Provide the [X, Y] coordinate of the cell's center where the given text is located.  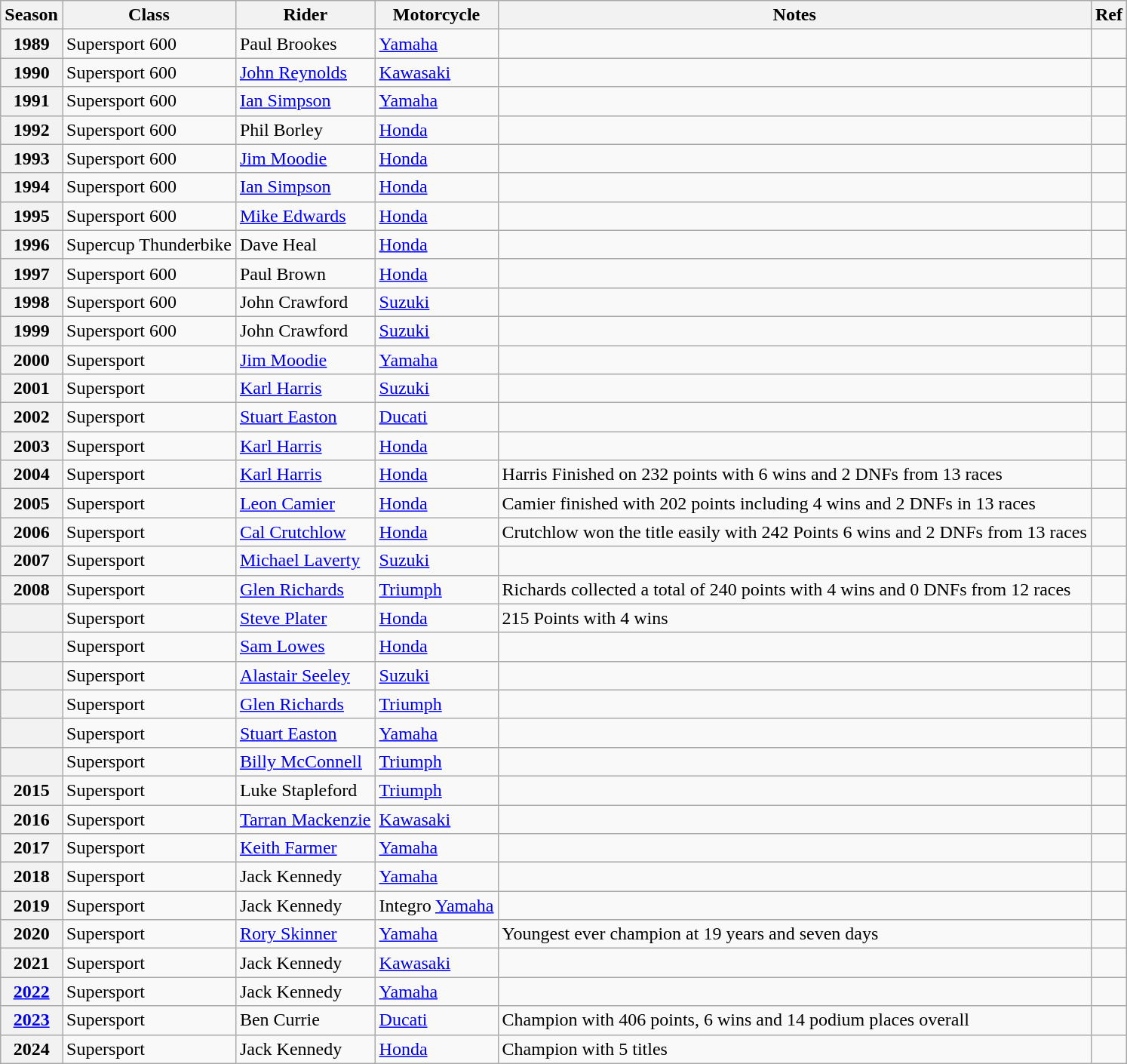
Season [32, 15]
Motorcycle [436, 15]
2020 [32, 934]
Rider [305, 15]
2000 [32, 360]
1996 [32, 244]
Champion with 5 titles [794, 1049]
Rory Skinner [305, 934]
Leon Camier [305, 503]
Class [149, 15]
2024 [32, 1049]
2007 [32, 561]
Mike Edwards [305, 216]
Integro Yamaha [436, 906]
1992 [32, 130]
Supercup Thunderbike [149, 244]
2019 [32, 906]
2015 [32, 790]
1990 [32, 72]
Dave Heal [305, 244]
2004 [32, 475]
Harris Finished on 232 points with 6 wins and 2 DNFs from 13 races [794, 475]
2016 [32, 819]
1993 [32, 158]
2022 [32, 992]
Notes [794, 15]
Ref [1109, 15]
Camier finished with 202 points including 4 wins and 2 DNFs in 13 races [794, 503]
John Reynolds [305, 72]
2017 [32, 848]
1995 [32, 216]
1998 [32, 302]
Paul Brookes [305, 44]
Billy McConnell [305, 761]
1991 [32, 101]
Alastair Seeley [305, 675]
1997 [32, 273]
1999 [32, 331]
2018 [32, 877]
2003 [32, 446]
2021 [32, 963]
2008 [32, 589]
Youngest ever champion at 19 years and seven days [794, 934]
2001 [32, 389]
Keith Farmer [305, 848]
2005 [32, 503]
Cal Crutchlow [305, 532]
Tarran Mackenzie [305, 819]
Richards collected a total of 240 points with 4 wins and 0 DNFs from 12 races [794, 589]
Luke Stapleford [305, 790]
Champion with 406 points, 6 wins and 14 podium places overall [794, 1020]
2002 [32, 417]
1994 [32, 187]
Crutchlow won the title easily with 242 Points 6 wins and 2 DNFs from 13 races [794, 532]
Steve Plater [305, 618]
215 Points with 4 wins [794, 618]
Ben Currie [305, 1020]
Phil Borley [305, 130]
2023 [32, 1020]
Sam Lowes [305, 647]
Paul Brown [305, 273]
1989 [32, 44]
2006 [32, 532]
Michael Laverty [305, 561]
